Identify which cell holds the provided text, then report its (x, y) central coordinate. 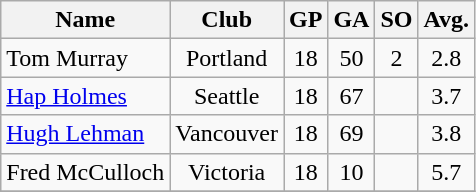
Fred McCulloch (86, 172)
67 (352, 96)
5.7 (446, 172)
Seattle (227, 96)
2 (396, 58)
10 (352, 172)
Portland (227, 58)
Victoria (227, 172)
Vancouver (227, 134)
GP (306, 20)
3.8 (446, 134)
2.8 (446, 58)
Hugh Lehman (86, 134)
69 (352, 134)
Avg. (446, 20)
3.7 (446, 96)
50 (352, 58)
SO (396, 20)
GA (352, 20)
Tom Murray (86, 58)
Club (227, 20)
Name (86, 20)
Hap Holmes (86, 96)
